Return the [X, Y] coordinate for the center point of the cell that contains the specified text.  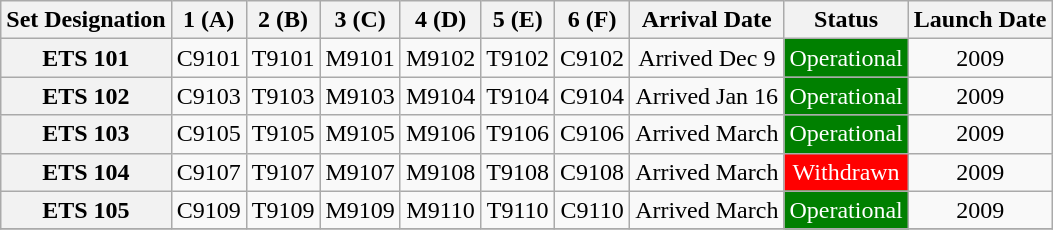
Launch Date [980, 20]
1 (A) [208, 20]
Withdrawn [846, 172]
C9105 [208, 134]
M9110 [440, 210]
5 (E) [518, 20]
T9106 [518, 134]
Arrived Dec 9 [707, 58]
6 (F) [592, 20]
C9109 [208, 210]
T9107 [283, 172]
T9101 [283, 58]
2 (B) [283, 20]
C9102 [592, 58]
Status [846, 20]
C9103 [208, 96]
M9102 [440, 58]
Arrival Date [707, 20]
4 (D) [440, 20]
M9105 [360, 134]
M9107 [360, 172]
ETS 101 [86, 58]
ETS 103 [86, 134]
M9101 [360, 58]
T9105 [283, 134]
T9110 [518, 210]
M9109 [360, 210]
M9104 [440, 96]
ETS 105 [86, 210]
3 (C) [360, 20]
T9109 [283, 210]
C9108 [592, 172]
C9101 [208, 58]
C9104 [592, 96]
C9110 [592, 210]
M9103 [360, 96]
C9106 [592, 134]
Set Designation [86, 20]
ETS 104 [86, 172]
M9108 [440, 172]
T9108 [518, 172]
M9106 [440, 134]
T9103 [283, 96]
T9104 [518, 96]
T9102 [518, 58]
C9107 [208, 172]
Arrived Jan 16 [707, 96]
ETS 102 [86, 96]
